Detect which cell encompasses the target text, then output its (x, y) center coordinate. 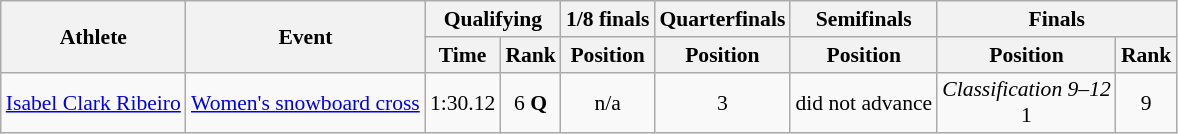
did not advance (864, 102)
6 Q (530, 102)
Time (462, 55)
Quarterfinals (722, 19)
Qualifying (493, 19)
9 (1146, 102)
Athlete (94, 36)
Semifinals (864, 19)
3 (722, 102)
Classification 9–12 1 (1026, 102)
n/a (608, 102)
1/8 finals (608, 19)
Event (306, 36)
Women's snowboard cross (306, 102)
1:30.12 (462, 102)
Finals (1056, 19)
Isabel Clark Ribeiro (94, 102)
